From the cell containing the given text, extract its center point as [x, y] coordinate. 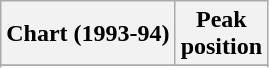
Chart (1993-94) [88, 34]
Peakposition [221, 34]
